Capture the cell that displays the provided text and extract its [x, y] central coordinate. 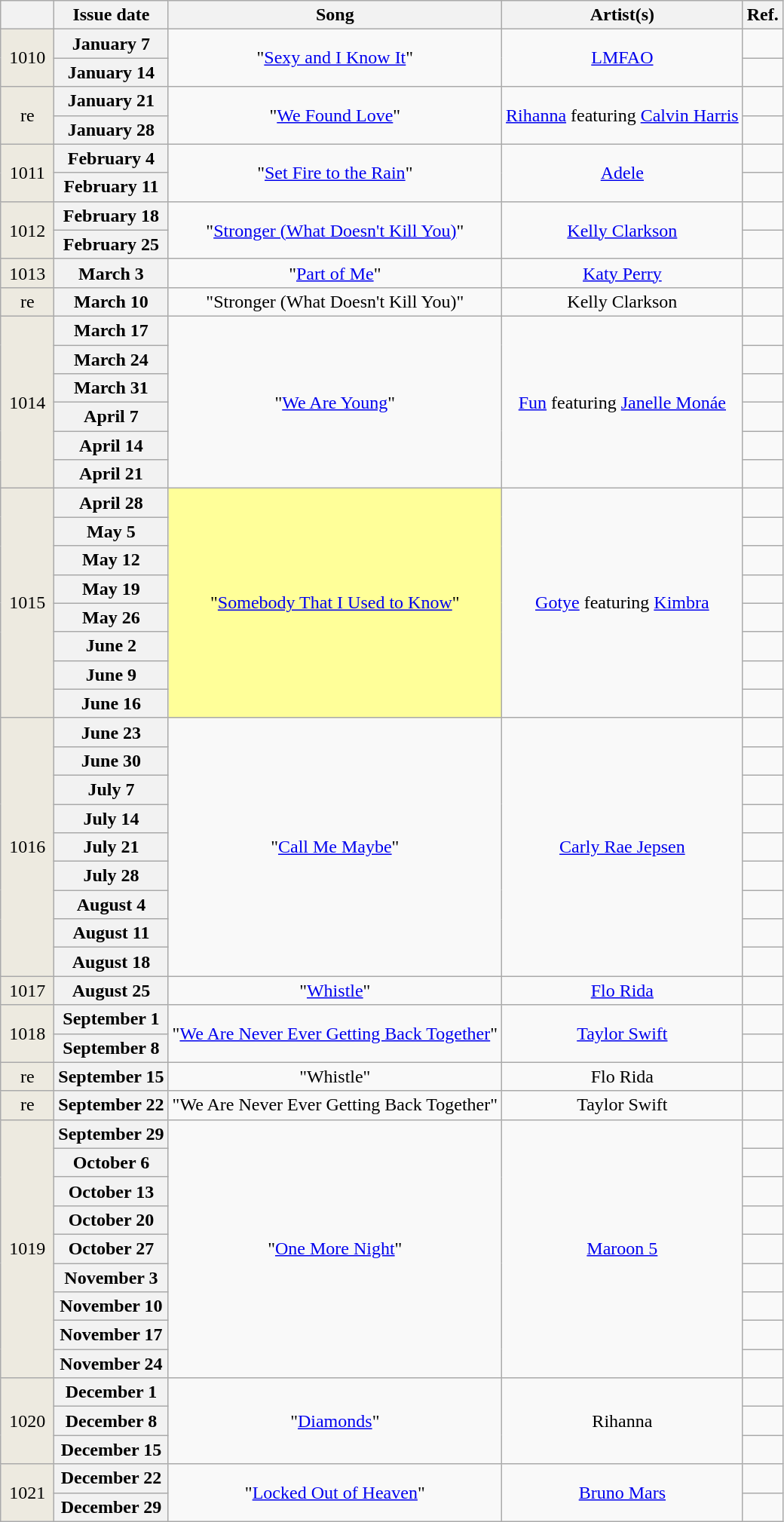
May 26 [112, 617]
February 18 [112, 216]
October 6 [112, 1162]
September 29 [112, 1134]
May 19 [112, 589]
January 14 [112, 72]
March 24 [112, 360]
Issue date [112, 15]
1019 [27, 1248]
1012 [27, 230]
April 21 [112, 474]
"Locked Out of Heaven" [335, 1493]
April 14 [112, 446]
Adele [623, 173]
Rihanna [623, 1421]
April 28 [112, 503]
January 7 [112, 44]
1011 [27, 173]
Katy Perry [623, 273]
July 14 [112, 818]
February 4 [112, 158]
September 8 [112, 1048]
November 24 [112, 1364]
"One More Night" [335, 1248]
Bruno Mars [623, 1493]
"Call Me Maybe" [335, 847]
Rihanna featuring Calvin Harris [623, 115]
Gotye featuring Kimbra [623, 603]
June 23 [112, 732]
December 15 [112, 1450]
November 3 [112, 1278]
August 11 [112, 933]
1021 [27, 1493]
September 22 [112, 1105]
September 15 [112, 1076]
LMFAO [623, 58]
August 4 [112, 905]
1013 [27, 273]
June 9 [112, 675]
June 2 [112, 646]
December 1 [112, 1392]
August 25 [112, 991]
Maroon 5 [623, 1248]
May 12 [112, 560]
Artist(s) [623, 15]
January 28 [112, 130]
June 16 [112, 703]
May 5 [112, 531]
"Part of Me" [335, 273]
1014 [27, 402]
March 10 [112, 302]
1017 [27, 991]
"We Are Young" [335, 402]
November 10 [112, 1306]
November 17 [112, 1335]
1016 [27, 847]
March 31 [112, 388]
July 21 [112, 847]
October 13 [112, 1191]
March 3 [112, 273]
August 18 [112, 962]
April 7 [112, 417]
"Diamonds" [335, 1421]
1018 [27, 1034]
"Sexy and I Know It" [335, 58]
October 20 [112, 1220]
Song [335, 15]
December 22 [112, 1478]
September 1 [112, 1019]
June 30 [112, 761]
1020 [27, 1421]
February 11 [112, 187]
1015 [27, 603]
December 29 [112, 1507]
July 7 [112, 789]
"Set Fire to the Rain" [335, 173]
July 28 [112, 876]
October 27 [112, 1248]
January 21 [112, 101]
"We Found Love" [335, 115]
December 8 [112, 1421]
Carly Rae Jepsen [623, 847]
1010 [27, 58]
"Somebody That I Used to Know" [335, 603]
Fun featuring Janelle Monáe [623, 402]
Ref. [763, 15]
March 17 [112, 330]
February 25 [112, 244]
